Locate the cell with the specified text and output its [X, Y] center coordinate. 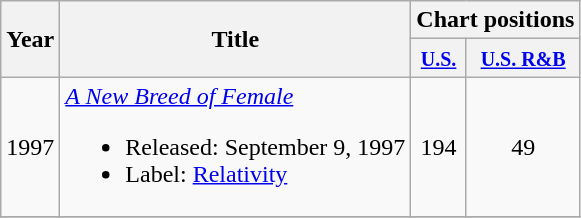
Chart positions [496, 20]
U.S. [439, 58]
Title [236, 39]
49 [523, 147]
1997 [30, 147]
A New Breed of FemaleReleased: September 9, 1997Label: Relativity [236, 147]
U.S. R&B [523, 58]
Year [30, 39]
194 [439, 147]
